Locate the cell with the specified text and output its [x, y] center coordinate. 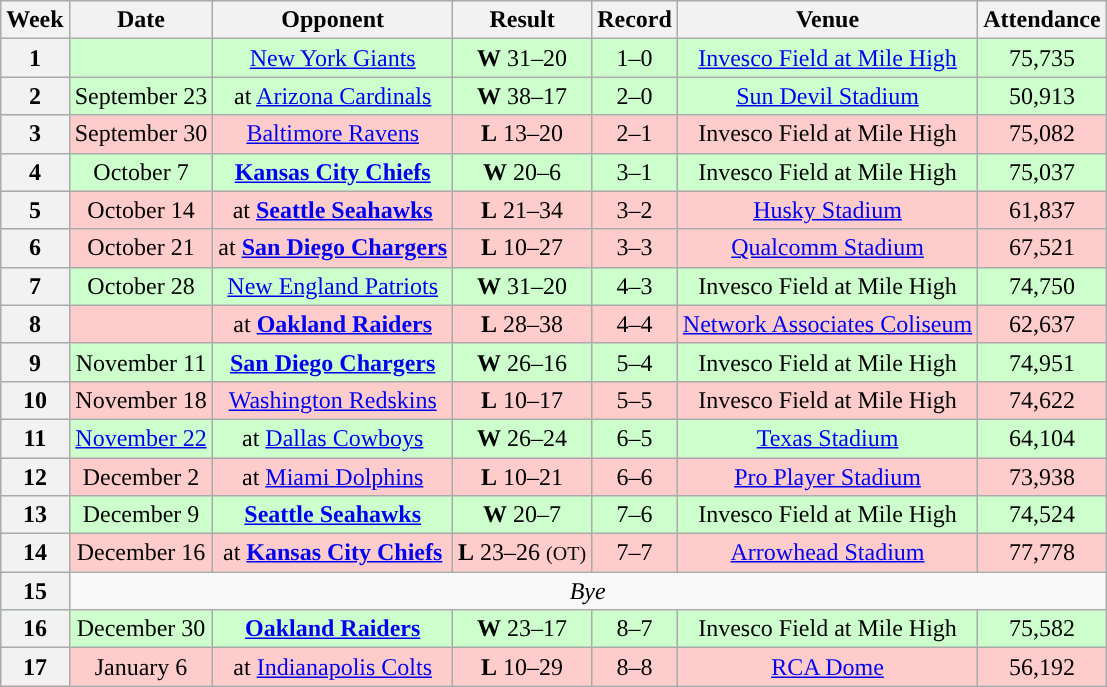
Pro Player Stadium [827, 477]
11 [35, 438]
1–0 [635, 58]
December 9 [141, 515]
Texas Stadium [827, 438]
6 [35, 248]
13 [35, 515]
L 10–27 [522, 248]
at Indianapolis Colts [333, 667]
Record [635, 20]
5–4 [635, 362]
San Diego Chargers [333, 362]
2 [35, 96]
L 10–17 [522, 400]
L 10–21 [522, 477]
7–6 [635, 515]
9 [35, 362]
74,951 [1042, 362]
at San Diego Chargers [333, 248]
75,037 [1042, 172]
8–8 [635, 667]
3–1 [635, 172]
Bye [588, 591]
at Arizona Cardinals [333, 96]
2–1 [635, 134]
8–7 [635, 629]
Result [522, 20]
October 21 [141, 248]
7 [35, 286]
October 7 [141, 172]
77,778 [1042, 553]
November 11 [141, 362]
3–2 [635, 210]
17 [35, 667]
15 [35, 591]
Network Associates Coliseum [827, 324]
October 14 [141, 210]
L 10–29 [522, 667]
W 20–6 [522, 172]
5 [35, 210]
September 30 [141, 134]
7–7 [635, 553]
L 21–34 [522, 210]
W 20–7 [522, 515]
8 [35, 324]
L 23–26 (OT) [522, 553]
Date [141, 20]
1 [35, 58]
4 [35, 172]
January 6 [141, 667]
67,521 [1042, 248]
64,104 [1042, 438]
Husky Stadium [827, 210]
Sun Devil Stadium [827, 96]
56,192 [1042, 667]
Attendance [1042, 20]
61,837 [1042, 210]
at Kansas City Chiefs [333, 553]
Kansas City Chiefs [333, 172]
3 [35, 134]
Week [35, 20]
at Oakland Raiders [333, 324]
2–0 [635, 96]
Opponent [333, 20]
3–3 [635, 248]
New York Giants [333, 58]
74,524 [1042, 515]
at Miami Dolphins [333, 477]
L 28–38 [522, 324]
16 [35, 629]
W 26–16 [522, 362]
6–6 [635, 477]
W 23–17 [522, 629]
Oakland Raiders [333, 629]
October 28 [141, 286]
4–4 [635, 324]
Arrowhead Stadium [827, 553]
at Dallas Cowboys [333, 438]
74,750 [1042, 286]
Seattle Seahawks [333, 515]
12 [35, 477]
RCA Dome [827, 667]
Washington Redskins [333, 400]
75,582 [1042, 629]
14 [35, 553]
New England Patriots [333, 286]
4–3 [635, 286]
September 23 [141, 96]
December 2 [141, 477]
62,637 [1042, 324]
73,938 [1042, 477]
75,735 [1042, 58]
Qualcomm Stadium [827, 248]
50,913 [1042, 96]
74,622 [1042, 400]
5–5 [635, 400]
Venue [827, 20]
November 22 [141, 438]
L 13–20 [522, 134]
6–5 [635, 438]
at Seattle Seahawks [333, 210]
November 18 [141, 400]
Baltimore Ravens [333, 134]
75,082 [1042, 134]
W 26–24 [522, 438]
10 [35, 400]
December 16 [141, 553]
December 30 [141, 629]
W 38–17 [522, 96]
